Pinpoint the cell where the given text exists, returning its [X, Y] midpoint coordinate. 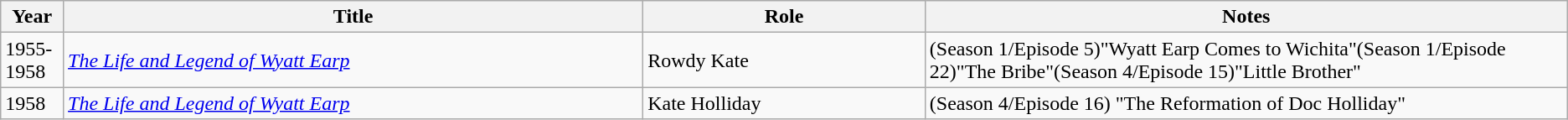
1958 [32, 103]
Rowdy Kate [784, 60]
Notes [1246, 17]
1955-1958 [32, 60]
Year [32, 17]
(Season 4/Episode 16) "The Reformation of Doc Holliday" [1246, 103]
Title [353, 17]
(Season 1/Episode 5)"Wyatt Earp Comes to Wichita"(Season 1/Episode 22)"The Bribe"(Season 4/Episode 15)"Little Brother" [1246, 60]
Kate Holliday [784, 103]
Role [784, 17]
